For the text-containing cell, return its midpoint in [X, Y] coordinate format. 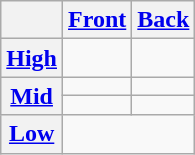
Mid [32, 96]
Low [32, 134]
Back [164, 20]
Front [98, 20]
High [32, 58]
